Search for the cell housing the specified text and yield its [X, Y] center coordinate. 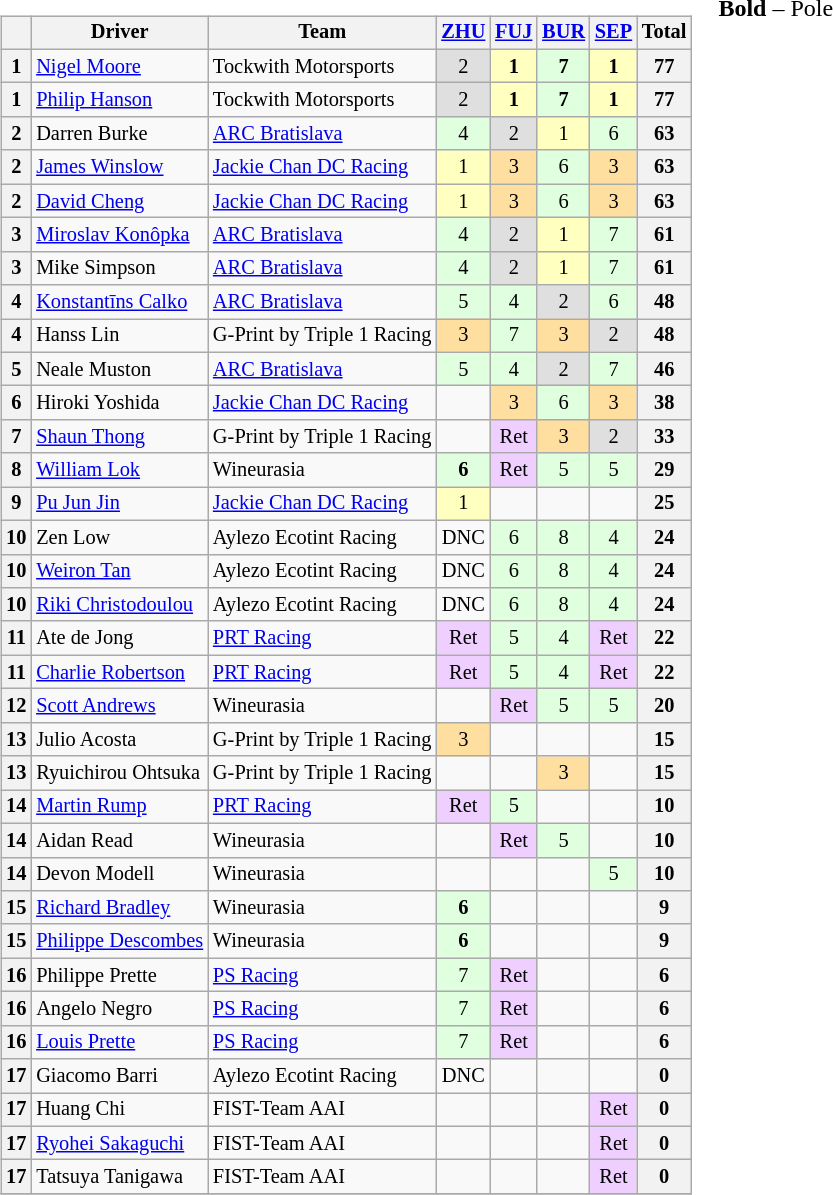
Hiroki Yoshida [120, 403]
25 [664, 504]
Nigel Moore [120, 66]
James Winslow [120, 167]
Miroslav Konôpka [120, 235]
Weiron Tan [120, 571]
Philippe Prette [120, 975]
Zen Low [120, 537]
Hanss Lin [120, 336]
Ate de Jong [120, 638]
Philip Hanson [120, 100]
Aidan Read [120, 840]
Konstantīns Calko [120, 302]
29 [664, 470]
38 [664, 403]
Shaun Thong [120, 437]
Scott Andrews [120, 706]
David Cheng [120, 201]
Driver [120, 33]
Huang Chi [120, 1110]
Richard Bradley [120, 908]
33 [664, 437]
Tatsuya Tanigawa [120, 1177]
Ryohei Sakaguchi [120, 1143]
Total [664, 33]
BUR [564, 33]
Darren Burke [120, 134]
Riki Christodoulou [120, 605]
William Lok [120, 470]
SEP [614, 33]
Ryuichirou Ohtsuka [120, 773]
Neale Muston [120, 369]
Devon Modell [120, 874]
Mike Simpson [120, 268]
46 [664, 369]
Philippe Descombes [120, 941]
Julio Acosta [120, 739]
Martin Rump [120, 807]
Pu Jun Jin [120, 504]
20 [664, 706]
Charlie Robertson [120, 672]
FUJ [514, 33]
Angelo Negro [120, 1009]
ZHU [463, 33]
Giacomo Barri [120, 1076]
Louis Prette [120, 1042]
12 [16, 706]
Team [322, 33]
